Pinpoint the cell where the given text exists, returning its (x, y) midpoint coordinate. 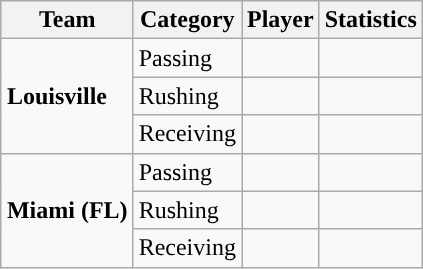
Miami (FL) (67, 210)
Statistics (370, 20)
Team (67, 20)
Player (281, 20)
Category (187, 20)
Louisville (67, 96)
